Provide the (X, Y) coordinate of the cell's center where the given text is located.  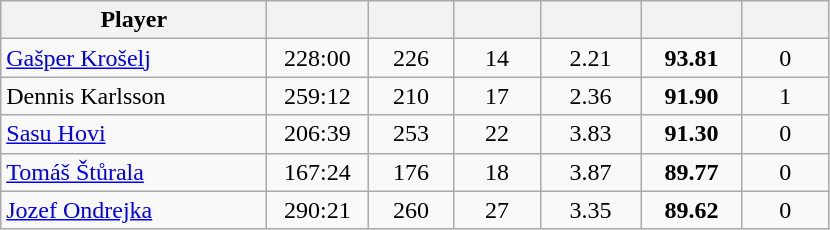
93.81 (692, 58)
206:39 (318, 134)
167:24 (318, 172)
91.90 (692, 96)
18 (497, 172)
3.87 (590, 172)
Player (134, 20)
27 (497, 210)
Jozef Ondrejka (134, 210)
14 (497, 58)
91.30 (692, 134)
2.21 (590, 58)
1 (785, 96)
176 (411, 172)
Gašper Krošelj (134, 58)
17 (497, 96)
89.62 (692, 210)
3.35 (590, 210)
226 (411, 58)
253 (411, 134)
210 (411, 96)
2.36 (590, 96)
22 (497, 134)
89.77 (692, 172)
290:21 (318, 210)
Dennis Karlsson (134, 96)
3.83 (590, 134)
228:00 (318, 58)
260 (411, 210)
259:12 (318, 96)
Sasu Hovi (134, 134)
Tomáš Štůrala (134, 172)
